For the text-containing cell, return its midpoint in [x, y] coordinate format. 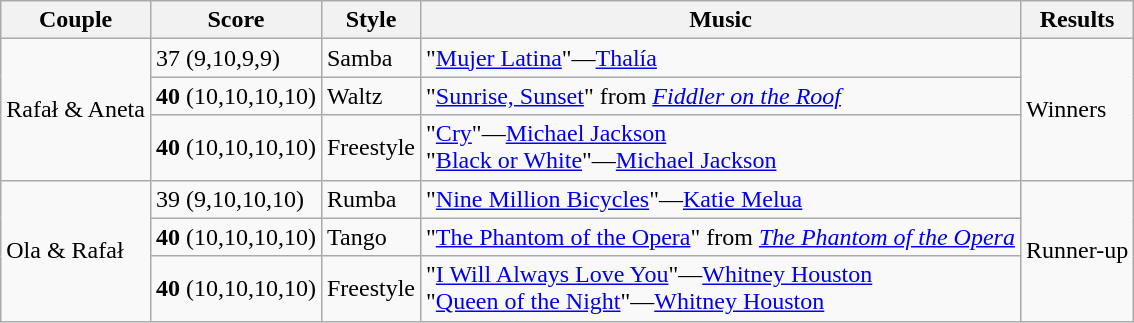
"Nine Million Bicycles"—Katie Melua [721, 199]
"Sunrise, Sunset" from Fiddler on the Roof [721, 96]
Couple [76, 20]
Music [721, 20]
"I Will Always Love You"—Whitney Houston"Queen of the Night"—Whitney Houston [721, 288]
Waltz [370, 96]
Tango [370, 237]
Score [236, 20]
37 (9,10,9,9) [236, 58]
Results [1076, 20]
Rumba [370, 199]
Ola & Rafał [76, 250]
Samba [370, 58]
"Cry"—Michael Jackson"Black or White"—Michael Jackson [721, 148]
Winners [1076, 110]
Style [370, 20]
"Mujer Latina"—Thalía [721, 58]
Runner-up [1076, 250]
Rafał & Aneta [76, 110]
39 (9,10,10,10) [236, 199]
"The Phantom of the Opera" from The Phantom of the Opera [721, 237]
